Determine the (X, Y) coordinate at the center of the cell enclosing the given text.  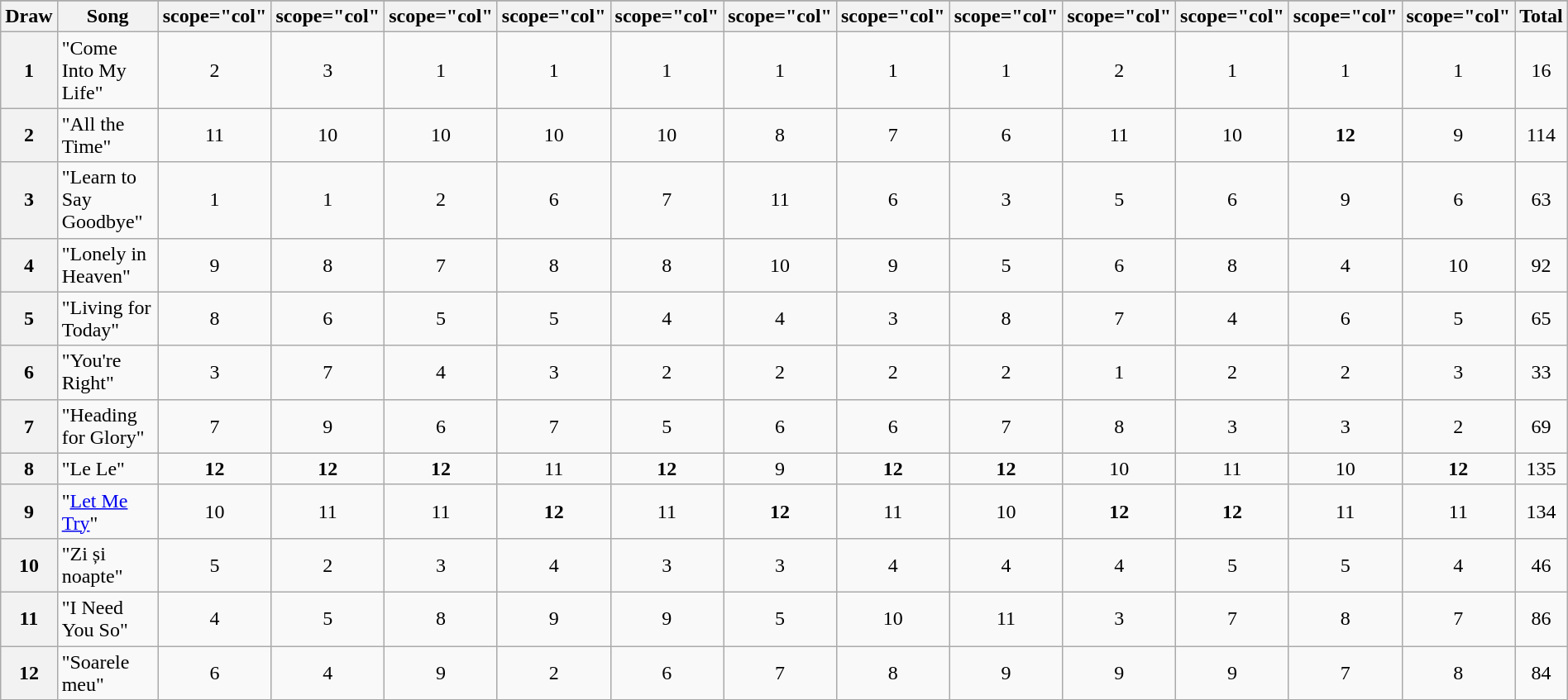
Total (1542, 17)
134 (1542, 511)
46 (1542, 565)
"Heading for Glory" (108, 426)
"I Need You So" (108, 618)
"Zi și noapte" (108, 565)
Draw (29, 17)
Song (108, 17)
"Living for Today" (108, 319)
"Come Into My Life" (108, 70)
"You're Right" (108, 372)
65 (1542, 319)
114 (1542, 136)
"Lonely in Heaven" (108, 264)
33 (1542, 372)
92 (1542, 264)
"All the Time" (108, 136)
"Soarele meu" (108, 673)
"Learn to Say Goodbye" (108, 200)
"Let Me Try" (108, 511)
"Le Le" (108, 469)
135 (1542, 469)
16 (1542, 70)
63 (1542, 200)
69 (1542, 426)
84 (1542, 673)
86 (1542, 618)
